Locate the cell with the specified text and output its [X, Y] center coordinate. 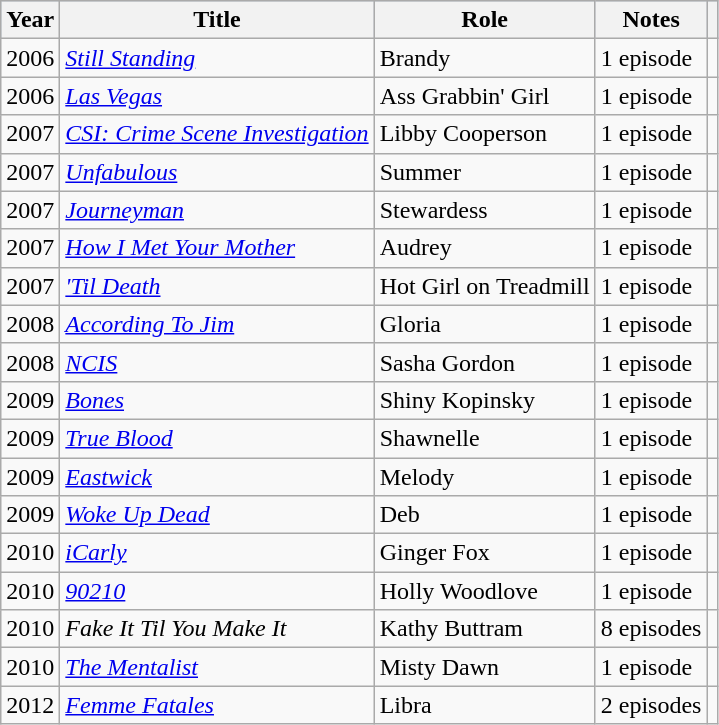
Audrey [484, 248]
Brandy [484, 58]
Journeyman [217, 210]
Year [30, 20]
8 episodes [651, 629]
How I Met Your Mother [217, 248]
Deb [484, 515]
2012 [30, 705]
Las Vegas [217, 96]
Misty Dawn [484, 667]
Kathy Buttram [484, 629]
Ass Grabbin' Girl [484, 96]
Woke Up Dead [217, 515]
Libra [484, 705]
True Blood [217, 438]
Role [484, 20]
Unfabulous [217, 172]
CSI: Crime Scene Investigation [217, 134]
Melody [484, 477]
Notes [651, 20]
Still Standing [217, 58]
Bones [217, 400]
Holly Woodlove [484, 591]
Shawnelle [484, 438]
Fake It Til You Make It [217, 629]
Ginger Fox [484, 553]
According To Jim [217, 324]
Eastwick [217, 477]
Title [217, 20]
The Mentalist [217, 667]
Sasha Gordon [484, 362]
NCIS [217, 362]
Libby Cooperson [484, 134]
90210 [217, 591]
Femme Fatales [217, 705]
Gloria [484, 324]
Summer [484, 172]
Hot Girl on Treadmill [484, 286]
Stewardess [484, 210]
iCarly [217, 553]
Shiny Kopinsky [484, 400]
'Til Death [217, 286]
2 episodes [651, 705]
